Scan for the cell matching the given text and deliver its (X, Y) coordinate at center. 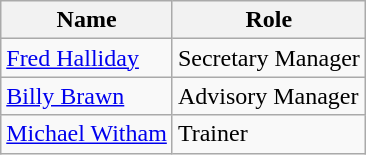
Role (268, 20)
Michael Witham (87, 134)
Fred Halliday (87, 58)
Advisory Manager (268, 96)
Trainer (268, 134)
Secretary Manager (268, 58)
Billy Brawn (87, 96)
Name (87, 20)
